Identify which cell holds the provided text, then report its [x, y] central coordinate. 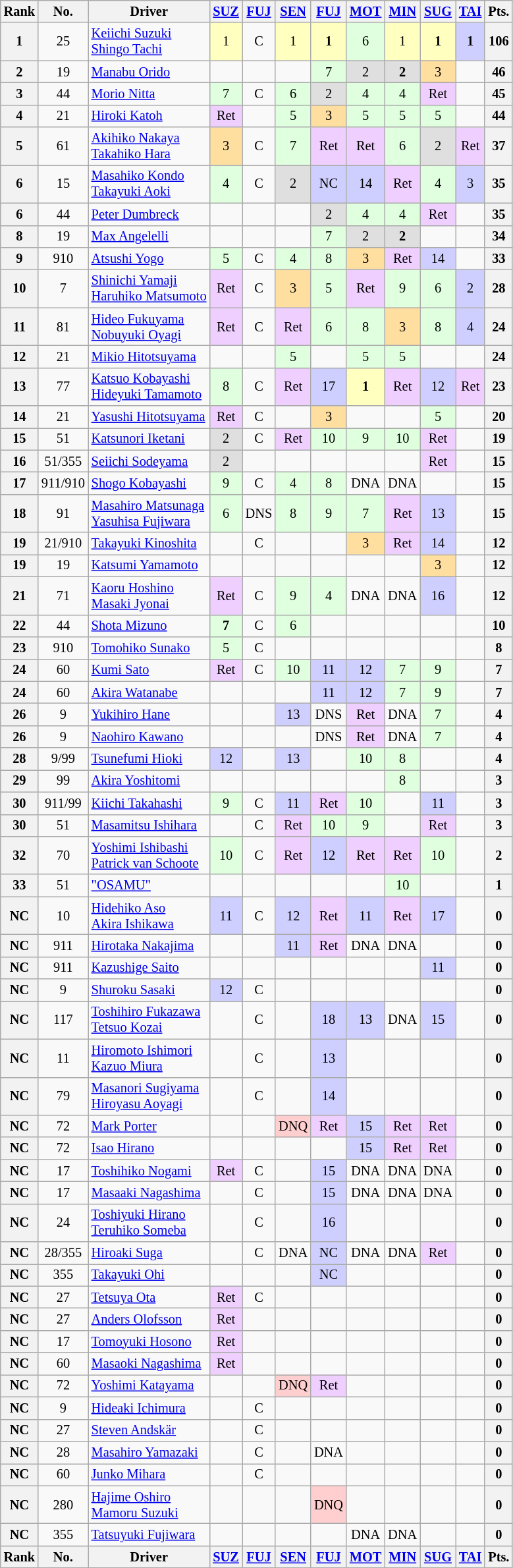
71 [63, 596]
Masanori Sugiyama Hiroyasu Aoyagi [149, 1096]
Masahiro Matsunaga Yasuhisa Fujiwara [149, 513]
Hiromoto Ishimori Kazuo Miura [149, 1058]
91 [63, 513]
34 [499, 237]
Toshihiro Fukazawa Tetsuo Kozai [149, 1020]
Masaoki Nagashima [149, 1364]
Hirotaka Nakajima [149, 945]
45 [499, 94]
Naohiro Kawano [149, 737]
Isao Hirano [149, 1148]
Shota Mizuno [149, 626]
Masamitsu Ishihara [149, 826]
Tetsuya Ota [149, 1297]
22 [20, 626]
51/355 [63, 461]
Yoshimi Ishibashi Patrick van Schoote [149, 855]
Tsunefumi Hioki [149, 759]
Takayuki Kinoshita [149, 544]
Junko Mihara [149, 1474]
Seiichi Sodeyama [149, 461]
20 [499, 417]
Akihiko Nakaya Takahiko Hara [149, 146]
Manabu Orido [149, 72]
117 [63, 1020]
Takayuki Ohi [149, 1275]
9/99 [63, 759]
Yasushi Hitotsuyama [149, 417]
Peter Dumbreck [149, 214]
"OSAMU" [149, 885]
Steven Andskär [149, 1430]
Mark Porter [149, 1126]
Kiichi Takahashi [149, 803]
Keiichi Suzuki Shingo Tachi [149, 42]
Anders Olofsson [149, 1320]
911/99 [63, 803]
Toshihiko Nogami [149, 1171]
Hidehiko Aso Akira Ishikawa [149, 916]
Morio Nitta [149, 94]
Katsunori Iketani [149, 439]
Yukihiro Hane [149, 714]
Shuroku Sasaki [149, 990]
Hiroki Katoh [149, 116]
25 [63, 42]
32 [20, 855]
21/910 [63, 544]
Mikio Hitotsuyama [149, 356]
28/355 [63, 1253]
Hiroaki Suga [149, 1253]
Katsuo Kobayashi Hideyuki Tamamoto [149, 387]
Hideo Fukuyama Nobuyuki Oyagi [149, 327]
Shogo Kobayashi [149, 483]
Shinichi Yamaji Haruhiko Matsumoto [149, 289]
Masahiro Yamazaki [149, 1452]
911/910 [63, 483]
Akira Watanabe [149, 692]
Akira Yoshitomi [149, 781]
79 [63, 1096]
Tatsuyuki Fujiwara [149, 1534]
Kumi Sato [149, 670]
77 [63, 387]
81 [63, 327]
Max Angelelli [149, 237]
Katsumi Yamamoto [149, 565]
Hideaki Ichimura [149, 1408]
Tomohiko Sunako [149, 648]
70 [63, 855]
280 [63, 1505]
Atsushi Yogo [149, 258]
99 [63, 781]
Tomoyuki Hosono [149, 1341]
61 [63, 146]
Toshiyuki Hirano Teruhiko Someba [149, 1223]
37 [499, 146]
106 [499, 42]
29 [20, 781]
Yoshimi Katayama [149, 1386]
Kaoru Hoshino Masaki Jyonai [149, 596]
46 [499, 72]
Hajime Oshiro Mamoru Suzuki [149, 1505]
Kazushige Saito [149, 968]
Masaaki Nagashima [149, 1192]
Masahiko Kondo Takayuki Aoki [149, 184]
